Search for the cell housing the specified text and yield its [X, Y] center coordinate. 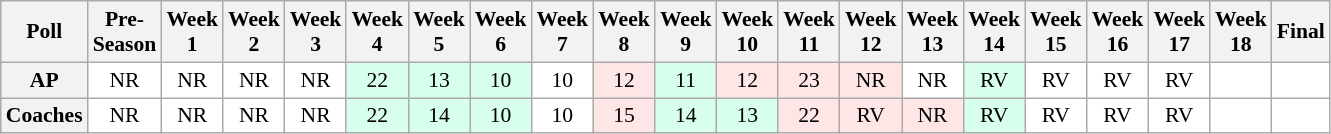
Pre-Season [125, 32]
Week7 [562, 32]
Week3 [316, 32]
Coaches [44, 116]
Week9 [686, 32]
Poll [44, 32]
23 [809, 80]
15 [624, 116]
Week13 [933, 32]
11 [686, 80]
Week2 [254, 32]
Week17 [1179, 32]
Week14 [994, 32]
Week1 [192, 32]
Week8 [624, 32]
Week10 [748, 32]
Final [1301, 32]
Week5 [439, 32]
AP [44, 80]
Week15 [1056, 32]
Week18 [1241, 32]
Week6 [501, 32]
Week16 [1118, 32]
Week12 [871, 32]
Week11 [809, 32]
Week4 [377, 32]
